Search for the cell housing the specified text and yield its (x, y) center coordinate. 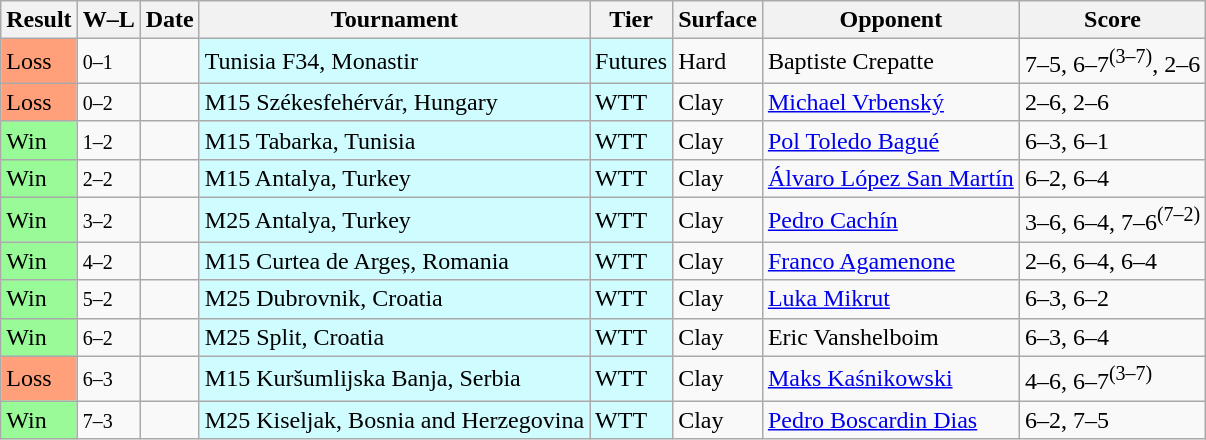
Luka Mikrut (890, 299)
2–2 (108, 178)
Tunisia F34, Monastir (394, 62)
6–2 (108, 337)
Hard (718, 62)
Pol Toledo Bagué (890, 140)
0–2 (108, 102)
4–2 (108, 261)
4–6, 6–7(3–7) (1112, 378)
6–3 (108, 378)
M15 Tabarka, Tunisia (394, 140)
M15 Curtea de Argeș, Romania (394, 261)
Opponent (890, 20)
7–5, 6–7(3–7), 2–6 (1112, 62)
5–2 (108, 299)
Maks Kaśnikowski (890, 378)
Pedro Cachín (890, 220)
Baptiste Crepatte (890, 62)
6–3, 6–2 (1112, 299)
7–3 (108, 420)
Date (170, 20)
Surface (718, 20)
3–6, 6–4, 7–6(7–2) (1112, 220)
6–2, 6–4 (1112, 178)
Franco Agamenone (890, 261)
M25 Antalya, Turkey (394, 220)
6–3, 6–4 (1112, 337)
6–3, 6–1 (1112, 140)
Tier (632, 20)
M25 Split, Croatia (394, 337)
Pedro Boscardin Dias (890, 420)
Futures (632, 62)
6–2, 7–5 (1112, 420)
Score (1112, 20)
Result (39, 20)
2–6, 2–6 (1112, 102)
Tournament (394, 20)
M15 Kuršumlijska Banja, Serbia (394, 378)
Álvaro López San Martín (890, 178)
W–L (108, 20)
3–2 (108, 220)
0–1 (108, 62)
Michael Vrbenský (890, 102)
M25 Dubrovnik, Croatia (394, 299)
2–6, 6–4, 6–4 (1112, 261)
M25 Kiseljak, Bosnia and Herzegovina (394, 420)
1–2 (108, 140)
M15 Antalya, Turkey (394, 178)
Eric Vanshelboim (890, 337)
M15 Székesfehérvár, Hungary (394, 102)
